Search for the cell housing the specified text and yield its [x, y] center coordinate. 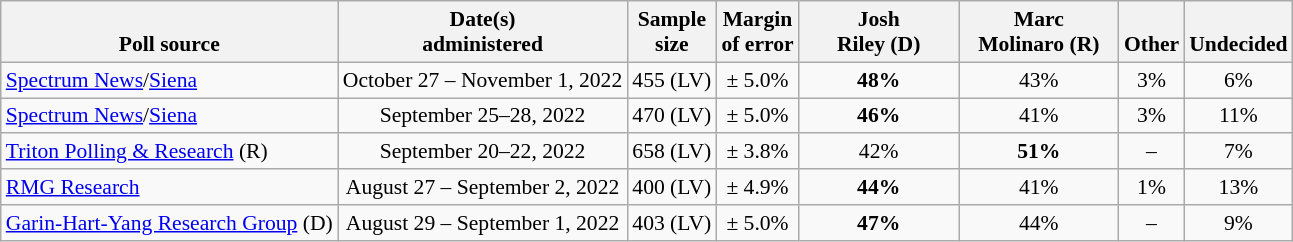
13% [1238, 187]
7% [1238, 152]
51% [1039, 152]
48% [879, 80]
Marginof error [757, 32]
Samplesize [672, 32]
October 27 – November 1, 2022 [483, 80]
400 (LV) [672, 187]
September 20–22, 2022 [483, 152]
Other [1152, 32]
Date(s)administered [483, 32]
± 4.9% [757, 187]
6% [1238, 80]
September 25–28, 2022 [483, 116]
47% [879, 223]
Undecided [1238, 32]
11% [1238, 116]
Triton Polling & Research (R) [170, 152]
August 27 – September 2, 2022 [483, 187]
46% [879, 116]
470 (LV) [672, 116]
Poll source [170, 32]
August 29 – September 1, 2022 [483, 223]
1% [1152, 187]
JoshRiley (D) [879, 32]
403 (LV) [672, 223]
± 3.8% [757, 152]
658 (LV) [672, 152]
42% [879, 152]
9% [1238, 223]
Garin-Hart-Yang Research Group (D) [170, 223]
RMG Research [170, 187]
MarcMolinaro (R) [1039, 32]
43% [1039, 80]
455 (LV) [672, 80]
